Return the [X, Y] coordinate for the center point of the cell that contains the specified text.  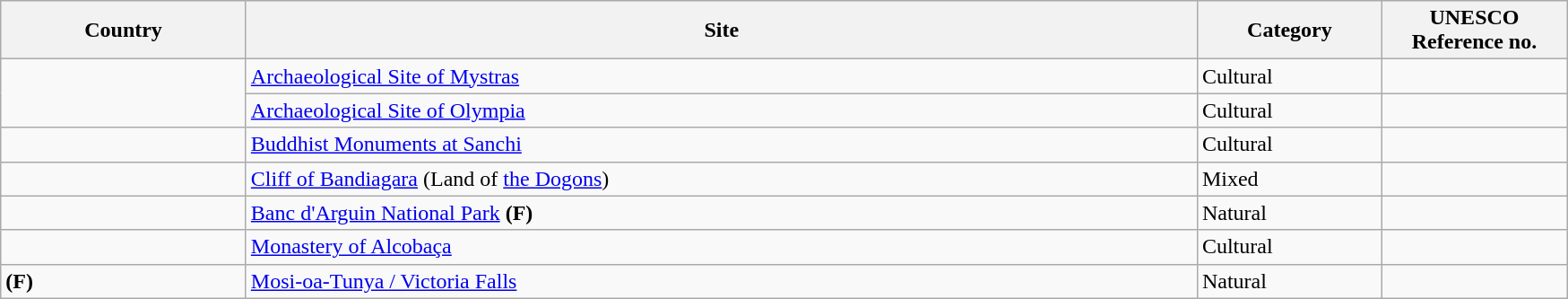
Banc d'Arguin National Park (F) [721, 213]
Country [124, 31]
Mosi-oa-Tunya / Victoria Falls [721, 281]
(F) [124, 281]
Buddhist Monuments at Sanchi [721, 145]
Mixed [1289, 179]
UNESCO Reference no. [1474, 31]
Monastery of Alcobaça [721, 247]
Category [1289, 31]
Cliff of Bandiagara (Land of the Dogons) [721, 179]
Archaeological Site of Mystras [721, 76]
Archaeological Site of Olympia [721, 110]
Site [721, 31]
